Capture the cell that displays the provided text and extract its [x, y] central coordinate. 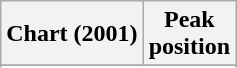
Chart (2001) [72, 34]
Peakposition [189, 34]
